Identify which cell holds the provided text, then report its (X, Y) central coordinate. 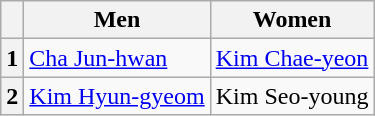
2 (12, 96)
Cha Jun-hwan (117, 58)
Women (292, 20)
Kim Chae-yeon (292, 58)
1 (12, 58)
Kim Hyun-gyeom (117, 96)
Kim Seo-young (292, 96)
Men (117, 20)
